Return [x, y] of the center of cell containing provided text 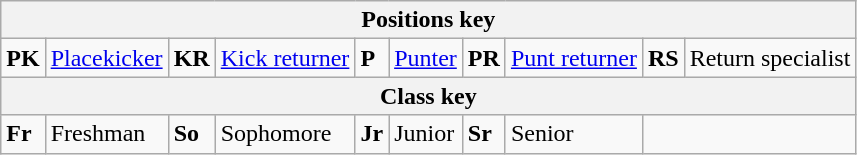
Class key [428, 96]
Sophomore [285, 134]
KR [192, 58]
Positions key [428, 20]
Sr [484, 134]
Return specialist [770, 58]
Punter [426, 58]
Junior [426, 134]
So [192, 134]
RS [663, 58]
Punt returner [574, 58]
PK [23, 58]
Jr [372, 134]
Senior [574, 134]
Fr [23, 134]
Freshman [106, 134]
P [372, 58]
PR [484, 58]
Kick returner [285, 58]
Placekicker [106, 58]
